From the cell containing the given text, extract its center point as [x, y] coordinate. 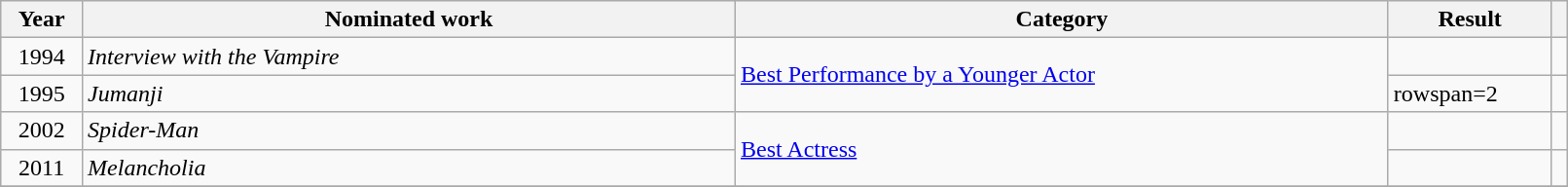
Melancholia [409, 168]
Jumanji [409, 93]
Nominated work [409, 19]
Best Actress [1061, 149]
2002 [42, 131]
rowspan=2 [1470, 93]
Year [42, 19]
1994 [42, 56]
Best Performance by a Younger Actor [1061, 75]
Interview with the Vampire [409, 56]
Spider-Man [409, 131]
2011 [42, 168]
Category [1061, 19]
Result [1470, 19]
1995 [42, 93]
